Identify which cell holds the provided text, then report its (X, Y) central coordinate. 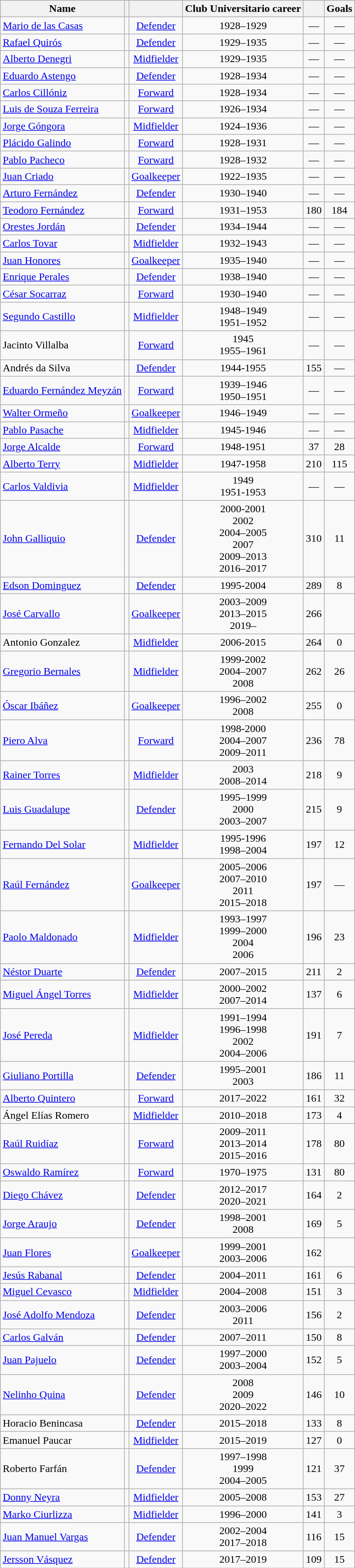
1999–2001 2003–2006 (243, 1253)
1997–2000 2003–2004 (243, 1360)
155 (314, 368)
Antonio Gonzalez (62, 643)
2015–2018 (243, 1423)
Juan Flores (62, 1253)
Carlos Cillóniz (62, 92)
Club Universitario career (243, 9)
210 (314, 463)
180 (314, 210)
Miguel Ángel Torres (62, 995)
133 (314, 1423)
José Adolfo Mendoza (62, 1314)
27 (340, 1497)
Donny Neyra (62, 1497)
152 (314, 1360)
2000–2002 2007–2014 (243, 995)
162 (314, 1253)
Alberto Terry (62, 463)
7 (340, 1035)
1946–1949 (243, 413)
1999-2002 2004–2007 2008 (243, 671)
1932–1943 (243, 244)
12 (340, 844)
2005–2006 2007–2010 2011 2015–2018 (243, 884)
2017–2022 (243, 1098)
Pablo Pacheco (62, 159)
2006-2015 (243, 643)
Luis de Souza Ferreira (62, 109)
146 (314, 1394)
Enrique Perales (62, 277)
116 (314, 1537)
1995–2001 2003 (243, 1076)
1998–2001 2008 (243, 1224)
Emanuel Paucar (62, 1440)
1998-2000 2004–2007 2009–2011 (243, 740)
José Carvallo (62, 614)
78 (340, 740)
310 (314, 538)
Walter Ormeño (62, 413)
2002–2004 2017–2018 (243, 1537)
150 (314, 1337)
1926–1934 (243, 109)
1995-1996 1998–2004 (243, 844)
Horacio Benincasa (62, 1423)
1948-1951 (243, 447)
1991–1994 1996–1998 2002 2004–2006 (243, 1035)
164 (314, 1195)
2003–2009 2013–2015 2019– (243, 614)
255 (314, 706)
Orestes Jordán (62, 227)
Gregorio Bernales (62, 671)
211 (314, 972)
137 (314, 995)
Giuliano Portilla (62, 1076)
23 (340, 937)
Jorge Araujo (62, 1224)
Nelinho Quina (62, 1394)
4 (340, 1115)
Luis Guadalupe (62, 810)
121 (314, 1468)
Rainer Torres (62, 775)
2005–2008 (243, 1497)
1995–1999 2000 2003–2007 (243, 810)
John Galliquio (62, 538)
Alberto Quintero (62, 1098)
Marko Ciurlizza (62, 1514)
Jesús Rabanal (62, 1275)
26 (340, 671)
Jorge Góngora (62, 126)
1922–1935 (243, 176)
131 (314, 1172)
Piero Alva (62, 740)
Rafael Quirós (62, 42)
141 (314, 1514)
César Socarraz (62, 294)
1934–1944 (243, 227)
Jacinto Villalba (62, 345)
José Pereda (62, 1035)
Mario de las Casas (62, 26)
109 (314, 1560)
2017–2019 (243, 1560)
186 (314, 1076)
Eduardo Fernández Meyzán (62, 390)
2008 2009 2020–2022 (243, 1394)
1928–1929 (243, 26)
184 (340, 210)
1935–1940 (243, 260)
264 (314, 643)
2015–2019 (243, 1440)
1997–1998 19992004–2005 (243, 1468)
151 (314, 1292)
215 (314, 810)
1924–1936 (243, 126)
2012–2017 2020–2021 (243, 1195)
10 (340, 1394)
266 (314, 614)
1938–1940 (243, 277)
Diego Chávez (62, 1195)
Juan Manuel Vargas (62, 1537)
Roberto Farfán (62, 1468)
Eduardo Astengo (62, 76)
Arturo Fernández (62, 193)
Pablo Pasache (62, 430)
1996–2002 2008 (243, 706)
127 (314, 1440)
173 (314, 1115)
19491951-1953 (243, 486)
191 (314, 1035)
Óscar Ibáñez (62, 706)
Andrés da Silva (62, 368)
Jorge Alcalde (62, 447)
2007–2015 (243, 972)
236 (314, 740)
Paolo Maldonado (62, 937)
Goals (340, 9)
Oswaldo Ramírez (62, 1172)
1928–1932 (243, 159)
153 (314, 1497)
Jersson Vásquez (62, 1560)
218 (314, 775)
Plácido Galindo (62, 143)
Fernando Del Solar (62, 844)
1928–1931 (243, 143)
196 (314, 937)
Name (62, 9)
115 (340, 463)
289 (314, 585)
2000-2001 2002 2004–2005 2007 2009–2013 2016–2017 (243, 538)
1947-1958 (243, 463)
Miguel Cevasco (62, 1292)
2007–2011 (243, 1337)
1996–2000 (243, 1514)
Carlos Tovar (62, 244)
2010–2018 (243, 1115)
262 (314, 671)
1944-1955 (243, 368)
Juan Honores (62, 260)
1948–19491951–1952 (243, 316)
Teodoro Fernández (62, 210)
1993–1997 1999–2000 2004 2006 (243, 937)
Ángel Elías Romero (62, 1115)
Segundo Castillo (62, 316)
Raúl Fernández (62, 884)
Edson Dominguez (62, 585)
156 (314, 1314)
2004–2008 (243, 1292)
1970–1975 (243, 1172)
Carlos Valdivia (62, 486)
2004–2011 (243, 1275)
32 (340, 1098)
Alberto Denegri (62, 59)
19451955–1961 (243, 345)
Juan Pajuelo (62, 1360)
1939–19461950–1951 (243, 390)
1945-1946 (243, 430)
Néstor Duarte (62, 972)
2003–2006 2011 (243, 1314)
2009–2011 2013–2014 2015–2016 (243, 1144)
Carlos Galván (62, 1337)
28 (340, 447)
Raúl Ruidíaz (62, 1144)
1931–1953 (243, 210)
1995-2004 (243, 585)
169 (314, 1224)
2003 2008–2014 (243, 775)
178 (314, 1144)
Juan Criado (62, 176)
